Capture the cell that displays the provided text and extract its (X, Y) central coordinate. 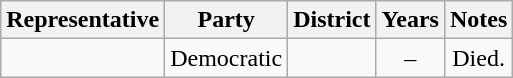
Notes (478, 20)
District (332, 20)
Died. (478, 58)
Democratic (226, 58)
Representative (83, 20)
Years (410, 20)
– (410, 58)
Party (226, 20)
